Return (X, Y) of the center of cell containing provided text 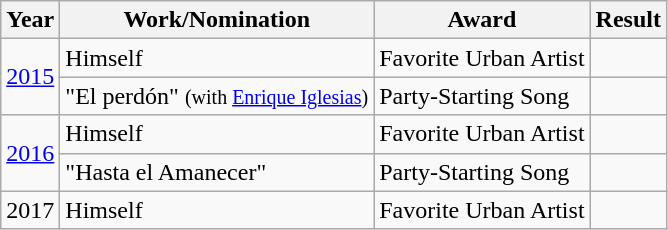
2016 (30, 153)
2017 (30, 210)
Award (482, 20)
"Hasta el Amanecer" (217, 172)
2015 (30, 77)
Result (628, 20)
Year (30, 20)
"El perdón" (with Enrique Iglesias) (217, 96)
Work/Nomination (217, 20)
